Output the [x, y] coordinate of the center of the cell containing the given text.  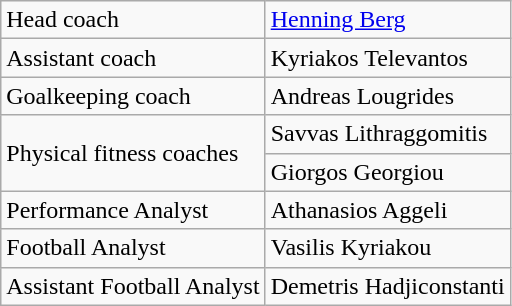
Kyriakos Televantos [388, 58]
Athanasios Aggeli [388, 210]
Demetris Hadjiconstanti [388, 286]
Physical fitness coaches [133, 153]
Vasilis Kyriakou [388, 248]
Goalkeeping coach [133, 96]
Assistant Football Analyst [133, 286]
Henning Berg [388, 20]
Assistant coach [133, 58]
Andreas Lougrides [388, 96]
Performance Analyst [133, 210]
Savvas Lithraggomitis [388, 134]
Head coach [133, 20]
Giorgos Georgiou [388, 172]
Football Analyst [133, 248]
